Return the (X, Y) coordinate for the center point of the cell that contains the specified text.  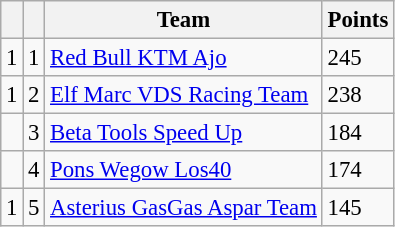
Beta Tools Speed Up (184, 133)
4 (34, 170)
174 (358, 170)
Elf Marc VDS Racing Team (184, 95)
Team (184, 20)
3 (34, 133)
2 (34, 95)
238 (358, 95)
184 (358, 133)
Asterius GasGas Aspar Team (184, 208)
Red Bull KTM Ajo (184, 58)
Pons Wegow Los40 (184, 170)
Points (358, 20)
145 (358, 208)
5 (34, 208)
245 (358, 58)
